Extract the (X, Y) coordinate from the center of the cell holding the provided text.  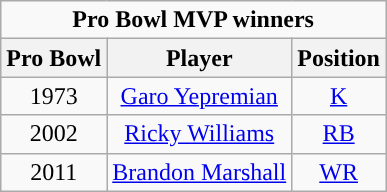
WR (339, 172)
1973 (54, 96)
Player (200, 58)
K (339, 96)
Garo Yepremian (200, 96)
Brandon Marshall (200, 172)
2011 (54, 172)
RB (339, 134)
Position (339, 58)
2002 (54, 134)
Ricky Williams (200, 134)
Pro Bowl (54, 58)
Pro Bowl MVP winners (194, 20)
